Find where the given text appears and provide that cell's center as [X, Y] coordinate. 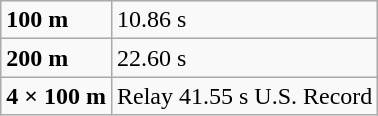
100 m [56, 20]
10.86 s [244, 20]
22.60 s [244, 58]
Relay 41.55 s U.S. Record [244, 96]
4 × 100 m [56, 96]
200 m [56, 58]
